Search for the cell housing the specified text and yield its (x, y) center coordinate. 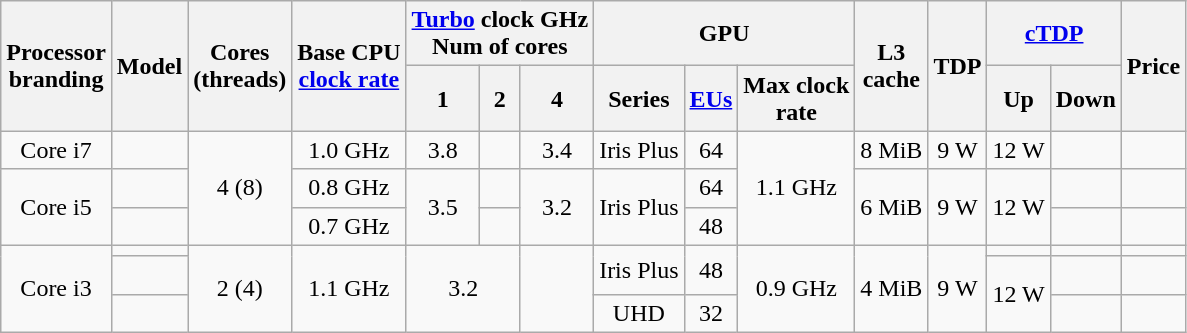
GPU (724, 34)
cTDP (1054, 34)
UHD (639, 313)
TDP (958, 66)
6 MiB (892, 207)
Base CPUclock rate (349, 66)
L3cache (892, 66)
Core i5 (56, 207)
0.7 GHz (349, 226)
8 MiB (892, 150)
4 MiB (892, 288)
Turbo clock GHzNum of cores (500, 34)
Series (639, 98)
4 (556, 98)
Model (149, 66)
3.4 (556, 150)
1 (442, 98)
Price (1153, 66)
Up (1018, 98)
2 (500, 98)
EUs (711, 98)
Down (1086, 98)
2 (4) (240, 288)
3.5 (442, 207)
0.8 GHz (349, 188)
Processorbranding (56, 66)
Max clockrate (796, 98)
Core i3 (56, 288)
3.8 (442, 150)
1.0 GHz (349, 150)
32 (711, 313)
0.9 GHz (796, 288)
4 (8) (240, 188)
Core i7 (56, 150)
Cores(threads) (240, 66)
